Locate the cell with the specified text and output its [X, Y] center coordinate. 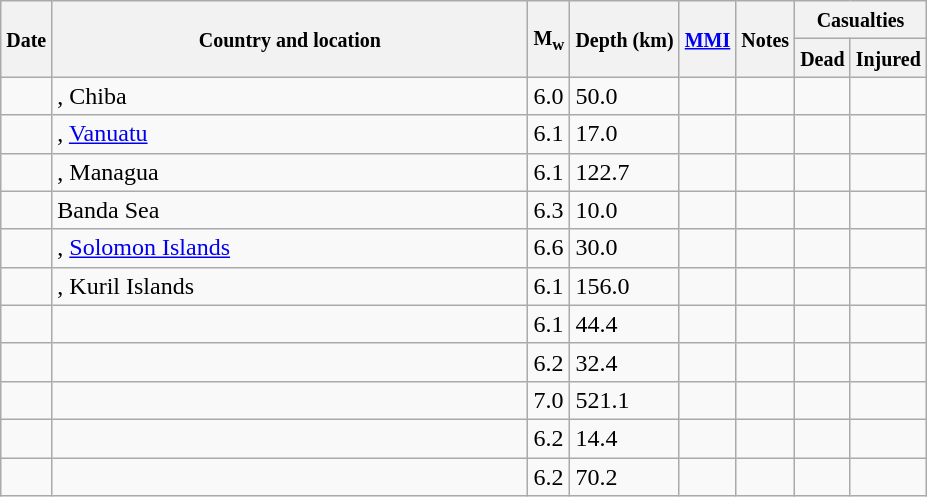
MMI [708, 39]
521.1 [624, 400]
Country and location [290, 39]
17.0 [624, 134]
, Solomon Islands [290, 248]
, Kuril Islands [290, 286]
, Vanuatu [290, 134]
156.0 [624, 286]
, Managua [290, 172]
7.0 [549, 400]
30.0 [624, 248]
122.7 [624, 172]
6.0 [549, 96]
Notes [766, 39]
Casualties [861, 20]
Depth (km) [624, 39]
70.2 [624, 477]
14.4 [624, 438]
Mw [549, 39]
Banda Sea [290, 210]
32.4 [624, 362]
44.4 [624, 324]
Date [26, 39]
6.3 [549, 210]
Injured [888, 58]
50.0 [624, 96]
10.0 [624, 210]
Dead [823, 58]
6.6 [549, 248]
, Chiba [290, 96]
